Return the [x, y] coordinate for the center point of the cell that contains the specified text.  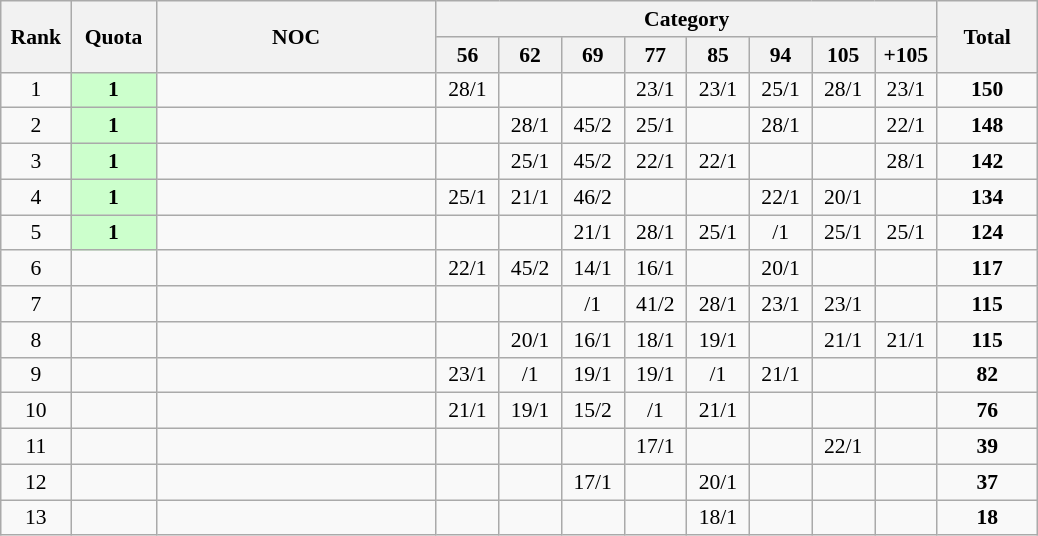
2 [36, 126]
Total [987, 36]
NOC [296, 36]
94 [780, 55]
15/2 [592, 411]
Quota [114, 36]
39 [987, 447]
76 [987, 411]
150 [987, 90]
148 [987, 126]
41/2 [656, 304]
4 [36, 197]
5 [36, 233]
3 [36, 162]
Rank [36, 36]
12 [36, 482]
124 [987, 233]
37 [987, 482]
9 [36, 375]
117 [987, 269]
142 [987, 162]
82 [987, 375]
+105 [906, 55]
62 [530, 55]
14/1 [592, 269]
6 [36, 269]
69 [592, 55]
Category [686, 19]
13 [36, 518]
7 [36, 304]
77 [656, 55]
11 [36, 447]
10 [36, 411]
8 [36, 340]
18 [987, 518]
105 [844, 55]
56 [468, 55]
85 [718, 55]
46/2 [592, 197]
134 [987, 197]
